Pinpoint the cell where the given text exists, returning its (x, y) midpoint coordinate. 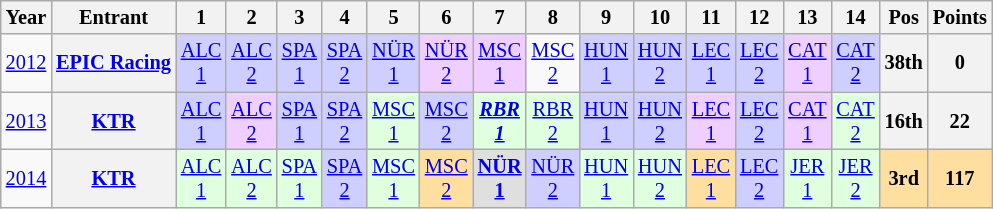
0 (960, 63)
4 (344, 17)
EPIC Racing (114, 63)
2012 (26, 63)
Pos (904, 17)
1 (201, 17)
16th (904, 121)
6 (446, 17)
3 (300, 17)
12 (759, 17)
10 (660, 17)
3rd (904, 178)
38th (904, 63)
13 (807, 17)
9 (606, 17)
JER2 (855, 178)
117 (960, 178)
2 (251, 17)
14 (855, 17)
22 (960, 121)
5 (394, 17)
RBR2 (552, 121)
JER1 (807, 178)
2013 (26, 121)
8 (552, 17)
RBR1 (500, 121)
Year (26, 17)
2014 (26, 178)
7 (500, 17)
Points (960, 17)
11 (711, 17)
Entrant (114, 17)
